Return (x, y) of the center of cell containing provided text 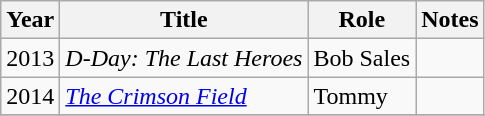
Bob Sales (362, 58)
Title (184, 20)
The Crimson Field (184, 96)
Notes (450, 20)
Tommy (362, 96)
2014 (30, 96)
2013 (30, 58)
D-Day: The Last Heroes (184, 58)
Year (30, 20)
Role (362, 20)
